Capture the cell that displays the provided text and extract its [X, Y] central coordinate. 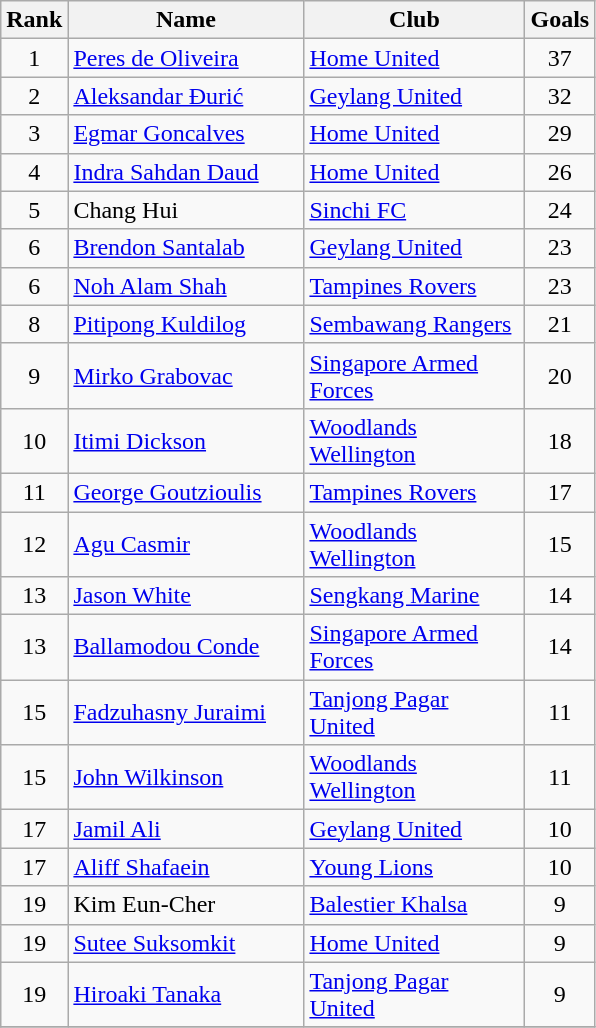
Indra Sahdan Daud [186, 172]
24 [560, 210]
Fadzuhasny Juraimi [186, 712]
3 [34, 134]
32 [560, 96]
Peres de Oliveira [186, 58]
Sutee Suksomkit [186, 943]
Name [186, 20]
Noh Alam Shah [186, 286]
8 [34, 324]
Club [414, 20]
George Goutzioulis [186, 492]
Jamil Ali [186, 829]
Rank [34, 20]
John Wilkinson [186, 778]
Hiroaki Tanaka [186, 994]
Chang Hui [186, 210]
Agu Casmir [186, 544]
Jason White [186, 596]
Aliff Shafaein [186, 867]
Pitipong Kuldilog [186, 324]
Sembawang Rangers [414, 324]
Kim Eun-Cher [186, 905]
Sinchi FC [414, 210]
20 [560, 376]
Brendon Santalab [186, 248]
Goals [560, 20]
1 [34, 58]
Balestier Khalsa [414, 905]
Sengkang Marine [414, 596]
29 [560, 134]
21 [560, 324]
26 [560, 172]
18 [560, 440]
Young Lions [414, 867]
Mirko Grabovac [186, 376]
Aleksandar Đurić [186, 96]
5 [34, 210]
37 [560, 58]
Itimi Dickson [186, 440]
2 [34, 96]
Ballamodou Conde [186, 648]
Egmar Goncalves [186, 134]
12 [34, 544]
4 [34, 172]
